Output the [x, y] coordinate of the center of the cell containing the given text.  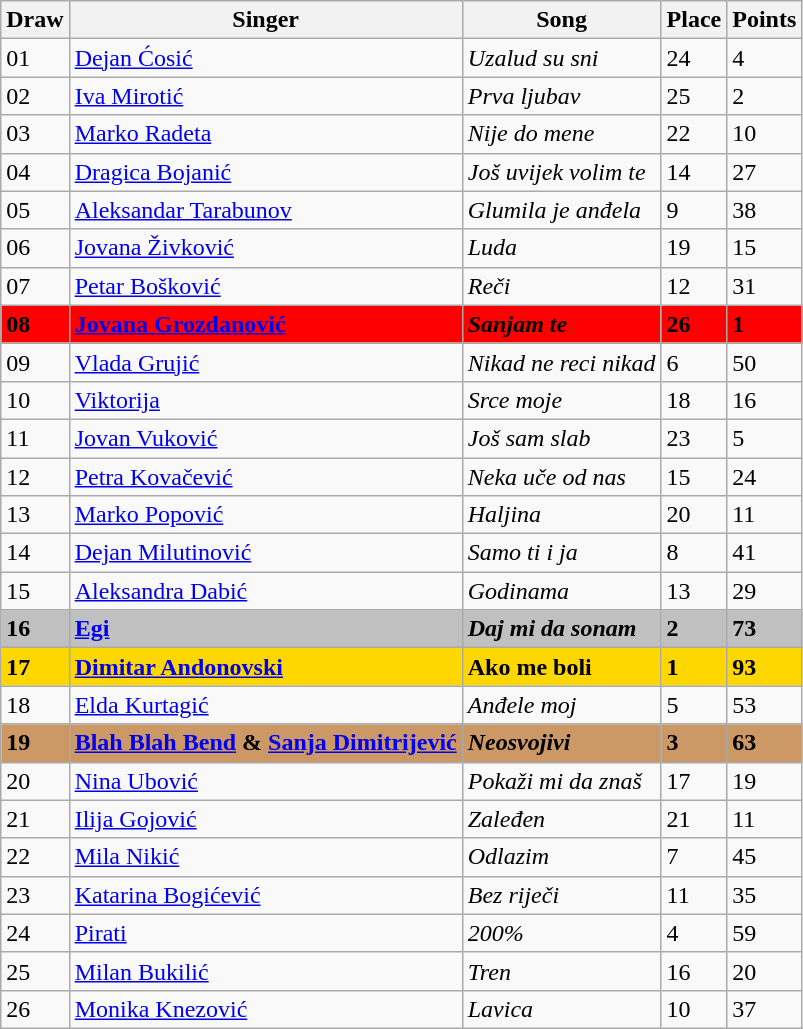
Lavica [562, 1009]
02 [35, 96]
Ilija Gojović [266, 819]
Iva Mirotić [266, 96]
Dejan Ćosić [266, 58]
Pokaži mi da znaš [562, 781]
Prva ljubav [562, 96]
Blah Blah Bend & Sanja Dimitrijević [266, 743]
45 [764, 857]
Glumila je anđela [562, 210]
Jovan Vuković [266, 438]
Zaleđen [562, 819]
Daj mi da sonam [562, 629]
Monika Knezović [266, 1009]
Srce moje [562, 400]
200% [562, 933]
Mila Nikić [266, 857]
35 [764, 895]
04 [35, 172]
Luda [562, 248]
6 [694, 362]
Points [764, 20]
07 [35, 286]
8 [694, 553]
01 [35, 58]
Katarina Bogićević [266, 895]
50 [764, 362]
Anđele moj [562, 705]
08 [35, 324]
Sanjam te [562, 324]
41 [764, 553]
Nina Ubović [266, 781]
Singer [266, 20]
Jovana Grozdanović [266, 324]
Song [562, 20]
Aleksandar Tarabunov [266, 210]
38 [764, 210]
03 [35, 134]
Reči [562, 286]
Milan Bukilić [266, 971]
05 [35, 210]
Godinama [562, 591]
37 [764, 1009]
Pirati [266, 933]
Egi [266, 629]
Viktorija [266, 400]
9 [694, 210]
Neosvojivi [562, 743]
Uzalud su sni [562, 58]
Place [694, 20]
7 [694, 857]
Dragica Bojanić [266, 172]
Elda Kurtagić [266, 705]
Haljina [562, 515]
Petra Kovačević [266, 477]
Dejan Milutinović [266, 553]
Tren [562, 971]
Nije do mene [562, 134]
Ako me boli [562, 667]
3 [694, 743]
06 [35, 248]
59 [764, 933]
Bez riječi [562, 895]
29 [764, 591]
Vlada Grujić [266, 362]
27 [764, 172]
Nikad ne reci nikad [562, 362]
Petar Bošković [266, 286]
Neka uče od nas [562, 477]
93 [764, 667]
Još uvijek volim te [562, 172]
63 [764, 743]
Draw [35, 20]
Aleksandra Dabić [266, 591]
Odlazim [562, 857]
Marko Popović [266, 515]
Samo ti i ja [562, 553]
Jovana Živković [266, 248]
Marko Radeta [266, 134]
31 [764, 286]
Dimitar Andonovski [266, 667]
09 [35, 362]
Još sam slab [562, 438]
53 [764, 705]
73 [764, 629]
